Capture the cell that displays the provided text and extract its (X, Y) central coordinate. 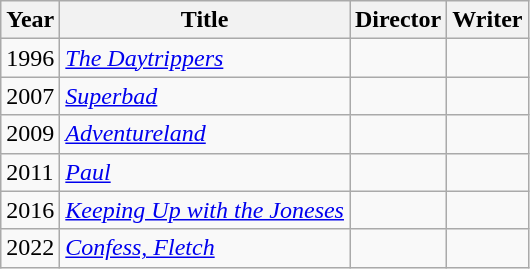
Keeping Up with the Joneses (205, 210)
1996 (30, 58)
2011 (30, 172)
2022 (30, 248)
Paul (205, 172)
2016 (30, 210)
Adventureland (205, 134)
The Daytrippers (205, 58)
2007 (30, 96)
Superbad (205, 96)
2009 (30, 134)
Director (398, 20)
Confess, Fletch (205, 248)
Title (205, 20)
Writer (488, 20)
Year (30, 20)
